Return the [X, Y] coordinate for the center point of the cell that contains the specified text.  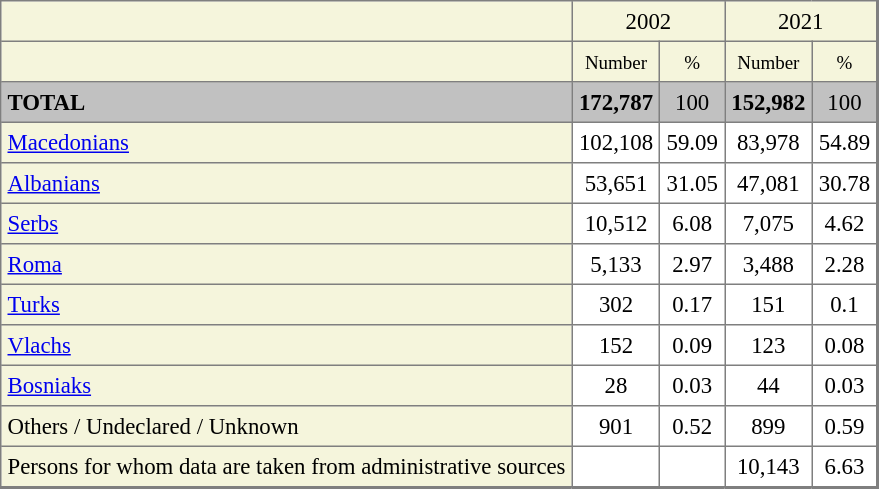
151 [769, 304]
Others / Undeclared / Unknown [286, 426]
102,108 [616, 142]
123 [769, 345]
3,488 [769, 264]
0.1 [845, 304]
Turks [286, 304]
172,787 [616, 102]
Roma [286, 264]
6.08 [692, 223]
59.09 [692, 142]
Persons for whom data are taken from administrative sources [286, 466]
0.09 [692, 345]
54.89 [845, 142]
53,651 [616, 183]
10,143 [769, 466]
Bosniaks [286, 385]
Serbs [286, 223]
2.28 [845, 264]
Macedonians [286, 142]
6.63 [845, 466]
0.08 [845, 345]
28 [616, 385]
152,982 [769, 102]
152 [616, 345]
2021 [802, 21]
30.78 [845, 183]
Vlachs [286, 345]
83,978 [769, 142]
TOTAL [286, 102]
10,512 [616, 223]
44 [769, 385]
4.62 [845, 223]
302 [616, 304]
0.17 [692, 304]
2.97 [692, 264]
7,075 [769, 223]
2002 [648, 21]
5,133 [616, 264]
0.59 [845, 426]
899 [769, 426]
0.52 [692, 426]
31.05 [692, 183]
901 [616, 426]
47,081 [769, 183]
Albanians [286, 183]
